Scan for the cell matching the given text and deliver its (X, Y) coordinate at center. 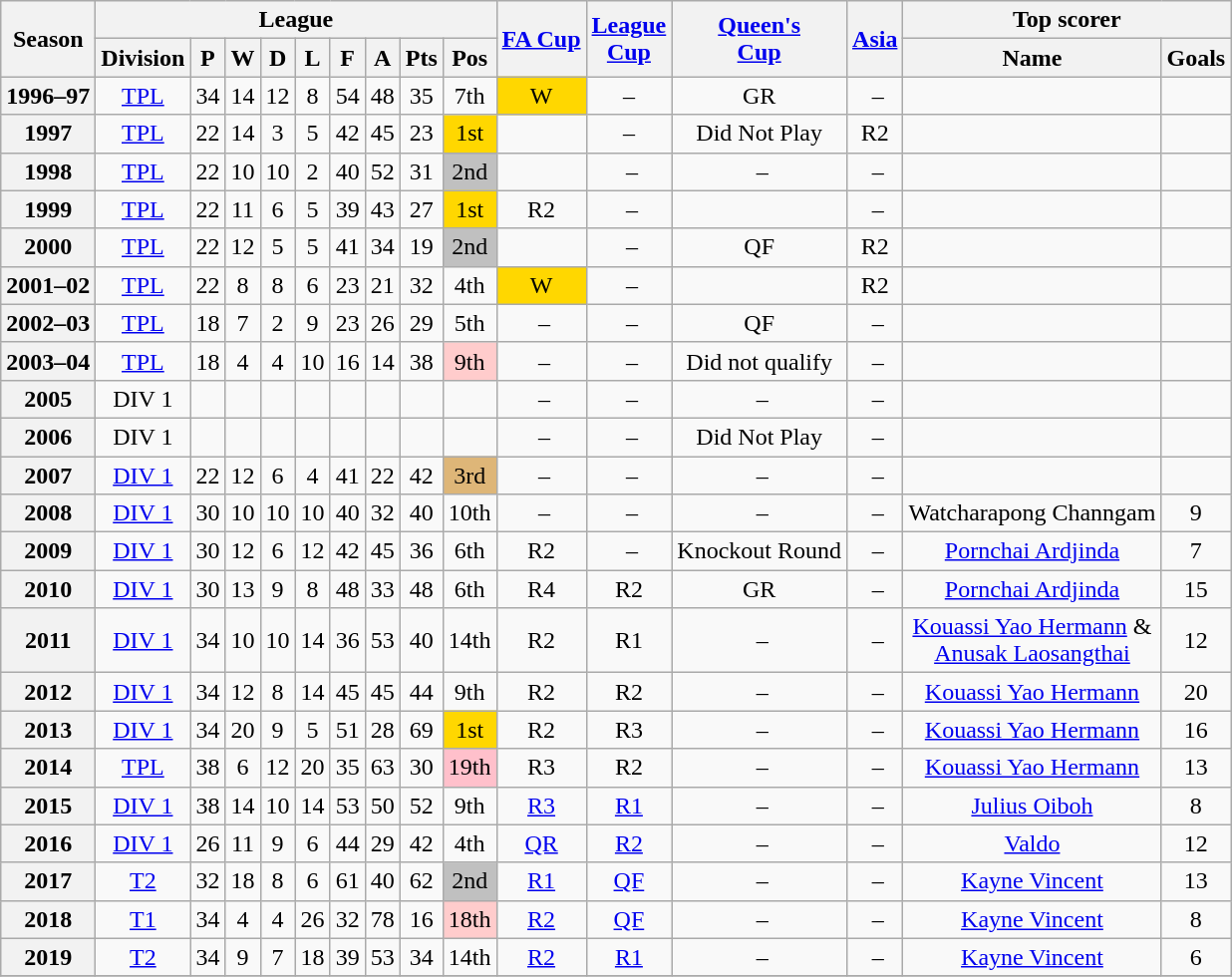
A (383, 58)
2005 (48, 399)
63 (383, 768)
2008 (48, 513)
5th (469, 323)
1997 (48, 134)
Asia (875, 39)
62 (421, 881)
2000 (48, 247)
Knockout Round (760, 551)
78 (383, 919)
2001–02 (48, 285)
2006 (48, 437)
F (347, 58)
50 (383, 806)
LeagueCup (629, 39)
R4 (541, 589)
15 (1196, 589)
Kouassi Yao Hermann & Anusak Laosangthai (1033, 640)
Name (1033, 58)
2003–04 (48, 361)
69 (421, 730)
2007 (48, 476)
2012 (48, 692)
2019 (48, 957)
FA Cup (541, 39)
Division (144, 58)
Valdo (1033, 843)
51 (347, 730)
31 (421, 171)
Season (48, 39)
QR (541, 843)
2009 (48, 551)
2016 (48, 843)
7th (469, 96)
T1 (144, 919)
Pos (469, 58)
Queen'sCup (760, 39)
33 (383, 589)
League (296, 20)
28 (383, 730)
54 (347, 96)
2002–03 (48, 323)
3rd (469, 476)
Top scorer (1067, 20)
Did not qualify (760, 361)
19th (469, 768)
27 (421, 209)
3 (277, 134)
2015 (48, 806)
P (207, 58)
18th (469, 919)
Goals (1196, 58)
D (277, 58)
2013 (48, 730)
1998 (48, 171)
43 (383, 209)
Pts (421, 58)
2018 (48, 919)
2014 (48, 768)
Watcharapong Channgam (1033, 513)
Julius Oiboh (1033, 806)
2017 (48, 881)
19 (421, 247)
21 (383, 285)
61 (347, 881)
1996–97 (48, 96)
2010 (48, 589)
2011 (48, 640)
10th (469, 513)
1999 (48, 209)
L (313, 58)
